Return the (x, y) coordinate for the center point of the cell that contains the specified text.  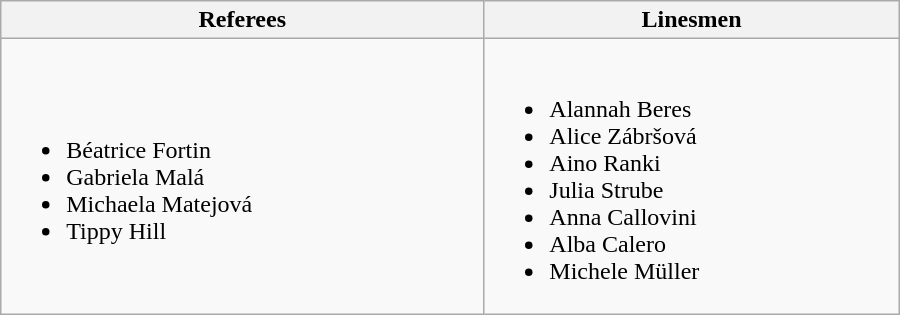
Alannah Beres Alice Zábršová Aino Ranki Julia Strube Anna Callovini Alba Calero Michele Müller (692, 176)
Linesmen (692, 20)
Referees (242, 20)
Béatrice Fortin Gabriela Malá Michaela Matejová Tippy Hill (242, 176)
